Output the [X, Y] coordinate of the center of the cell containing the given text.  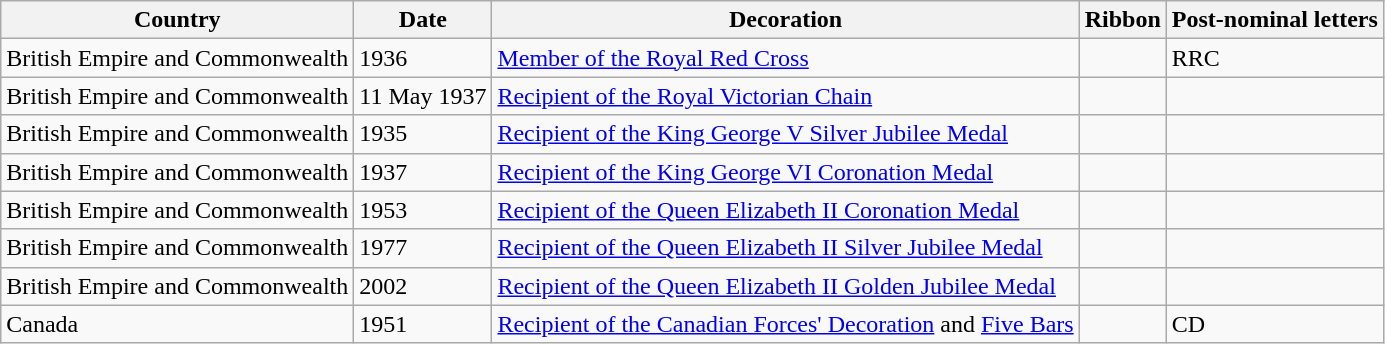
Post-nominal letters [1274, 20]
1951 [423, 324]
1937 [423, 172]
Decoration [786, 20]
CD [1274, 324]
Recipient of the Queen Elizabeth II Coronation Medal [786, 210]
Recipient of the Canadian Forces' Decoration and Five Bars [786, 324]
Recipient of the Royal Victorian Chain [786, 96]
Date [423, 20]
2002 [423, 286]
Ribbon [1122, 20]
Recipient of the Queen Elizabeth II Silver Jubilee Medal [786, 248]
1936 [423, 58]
Recipient of the Queen Elizabeth II Golden Jubilee Medal [786, 286]
Canada [178, 324]
1953 [423, 210]
RRC [1274, 58]
Recipient of the King George VI Coronation Medal [786, 172]
Country [178, 20]
1935 [423, 134]
11 May 1937 [423, 96]
1977 [423, 248]
Member of the Royal Red Cross [786, 58]
Recipient of the King George V Silver Jubilee Medal [786, 134]
